Return (X, Y) of the center of cell containing provided text 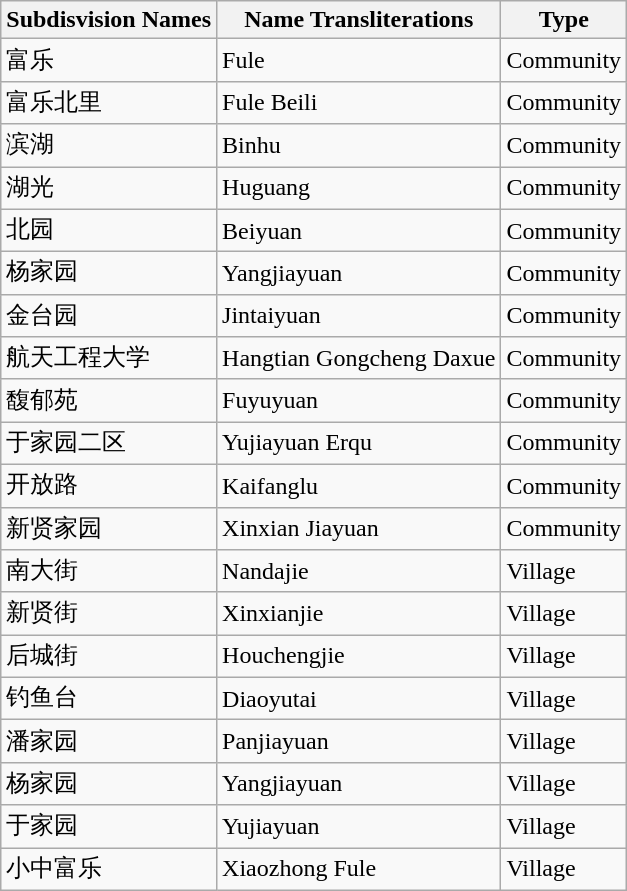
金台园 (109, 316)
富乐 (109, 60)
Nandajie (359, 572)
Name Transliterations (359, 20)
于家园二区 (109, 444)
南大街 (109, 572)
滨湖 (109, 146)
Xinxian Jiayuan (359, 528)
Yujiayuan (359, 826)
小中富乐 (109, 870)
Xinxianjie (359, 614)
Binhu (359, 146)
北园 (109, 230)
航天工程大学 (109, 358)
钓鱼台 (109, 698)
Subdisvision Names (109, 20)
Panjiayuan (359, 742)
Fule (359, 60)
Xiaozhong Fule (359, 870)
Kaifanglu (359, 486)
Houchengjie (359, 656)
于家园 (109, 826)
Type (564, 20)
潘家园 (109, 742)
新贤家园 (109, 528)
Yujiayuan Erqu (359, 444)
Beiyuan (359, 230)
Fuyuyuan (359, 400)
Hangtian Gongcheng Daxue (359, 358)
新贤街 (109, 614)
馥郁苑 (109, 400)
富乐北里 (109, 102)
Fule Beili (359, 102)
Jintaiyuan (359, 316)
Huguang (359, 188)
开放路 (109, 486)
Diaoyutai (359, 698)
湖光 (109, 188)
后城街 (109, 656)
